Scan for the cell matching the given text and deliver its [X, Y] coordinate at center. 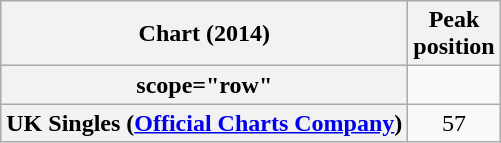
Peakposition [454, 34]
UK Singles (Official Charts Company) [204, 123]
57 [454, 123]
Chart (2014) [204, 34]
scope="row" [204, 85]
